Search for the cell housing the specified text and yield its [X, Y] center coordinate. 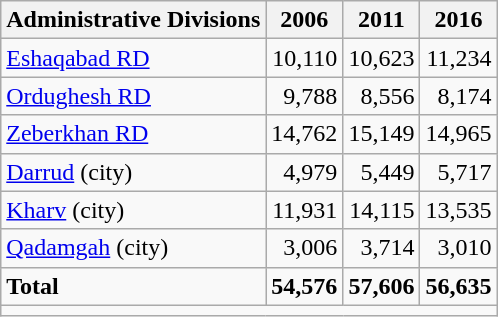
56,635 [458, 286]
Administrative Divisions [134, 20]
Zeberkhan RD [134, 134]
8,174 [458, 96]
9,788 [304, 96]
3,010 [458, 248]
14,965 [458, 134]
2016 [458, 20]
11,234 [458, 58]
11,931 [304, 210]
15,149 [382, 134]
5,717 [458, 172]
Kharv (city) [134, 210]
14,115 [382, 210]
54,576 [304, 286]
8,556 [382, 96]
3,006 [304, 248]
Darrud (city) [134, 172]
Eshaqabad RD [134, 58]
57,606 [382, 286]
10,110 [304, 58]
2006 [304, 20]
4,979 [304, 172]
2011 [382, 20]
3,714 [382, 248]
Total [134, 286]
5,449 [382, 172]
Ordughesh RD [134, 96]
13,535 [458, 210]
14,762 [304, 134]
10,623 [382, 58]
Qadamgah (city) [134, 248]
